Pinpoint the cell where the given text exists, returning its [x, y] midpoint coordinate. 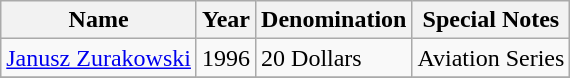
Year [226, 20]
1996 [226, 58]
20 Dollars [334, 58]
Name [99, 20]
Special Notes [491, 20]
Aviation Series [491, 58]
Denomination [334, 20]
Janusz Zurakowski [99, 58]
